Capture the cell that displays the provided text and extract its [x, y] central coordinate. 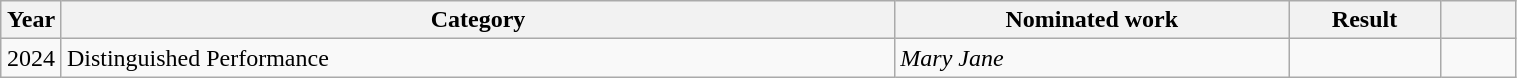
2024 [32, 58]
Distinguished Performance [478, 58]
Nominated work [1092, 20]
Mary Jane [1092, 58]
Year [32, 20]
Result [1365, 20]
Category [478, 20]
